Pinpoint the cell where the given text exists, returning its (x, y) midpoint coordinate. 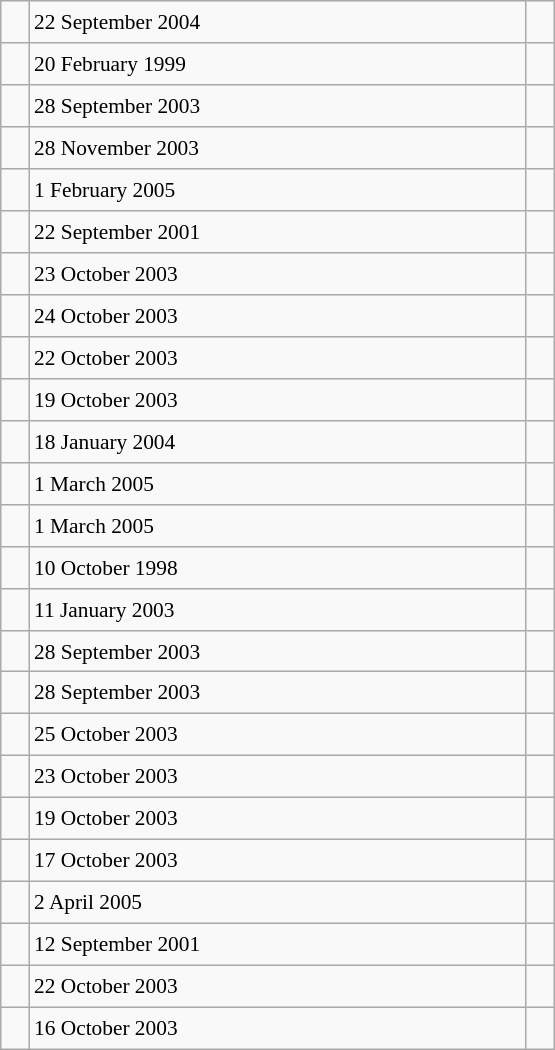
20 February 1999 (278, 64)
1 February 2005 (278, 190)
16 October 2003 (278, 1028)
28 November 2003 (278, 148)
11 January 2003 (278, 609)
10 October 1998 (278, 567)
2 April 2005 (278, 903)
24 October 2003 (278, 316)
22 September 2004 (278, 22)
18 January 2004 (278, 441)
25 October 2003 (278, 735)
22 September 2001 (278, 232)
17 October 2003 (278, 861)
12 September 2001 (278, 945)
